From the cell containing the given text, extract its center point as [x, y] coordinate. 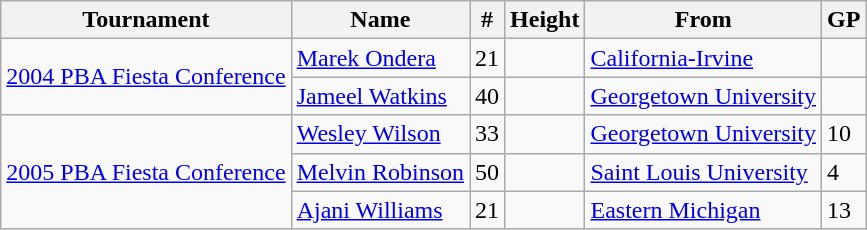
40 [488, 96]
From [704, 20]
Wesley Wilson [380, 134]
GP [844, 20]
California-Irvine [704, 58]
Jameel Watkins [380, 96]
10 [844, 134]
Height [545, 20]
Name [380, 20]
Eastern Michigan [704, 210]
50 [488, 172]
Saint Louis University [704, 172]
Tournament [146, 20]
13 [844, 210]
Marek Ondera [380, 58]
33 [488, 134]
# [488, 20]
Ajani Williams [380, 210]
2005 PBA Fiesta Conference [146, 172]
4 [844, 172]
2004 PBA Fiesta Conference [146, 77]
Melvin Robinson [380, 172]
